Return (x, y) of the center of cell containing provided text 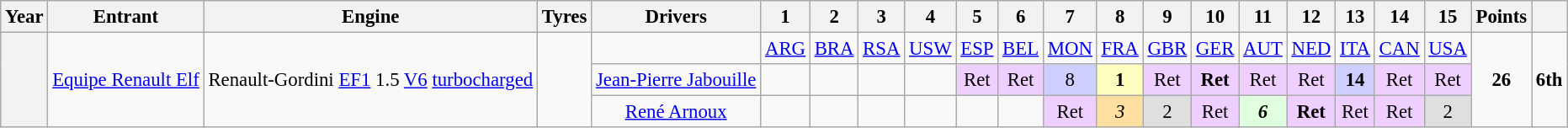
USA (1448, 49)
René Arnoux (677, 112)
NED (1311, 49)
Equipe Renault Elf (126, 81)
10 (1215, 17)
CAN (1399, 49)
GER (1215, 49)
BEL (1021, 49)
7 (1070, 17)
13 (1355, 17)
FRA (1119, 49)
ESP (977, 49)
26 (1502, 81)
Points (1502, 17)
11 (1262, 17)
ITA (1355, 49)
4 (931, 17)
9 (1167, 17)
Year (24, 17)
AUT (1262, 49)
Drivers (677, 17)
15 (1448, 17)
12 (1311, 17)
Entrant (126, 17)
GBR (1167, 49)
5 (977, 17)
Tyres (564, 17)
RSA (882, 49)
MON (1070, 49)
Renault-Gordini EF1 1.5 V6 turbocharged (370, 81)
ARG (786, 49)
6th (1549, 81)
Engine (370, 17)
BRA (833, 49)
Jean-Pierre Jabouille (677, 80)
USW (931, 49)
